Scan for the cell matching the given text and deliver its [X, Y] coordinate at center. 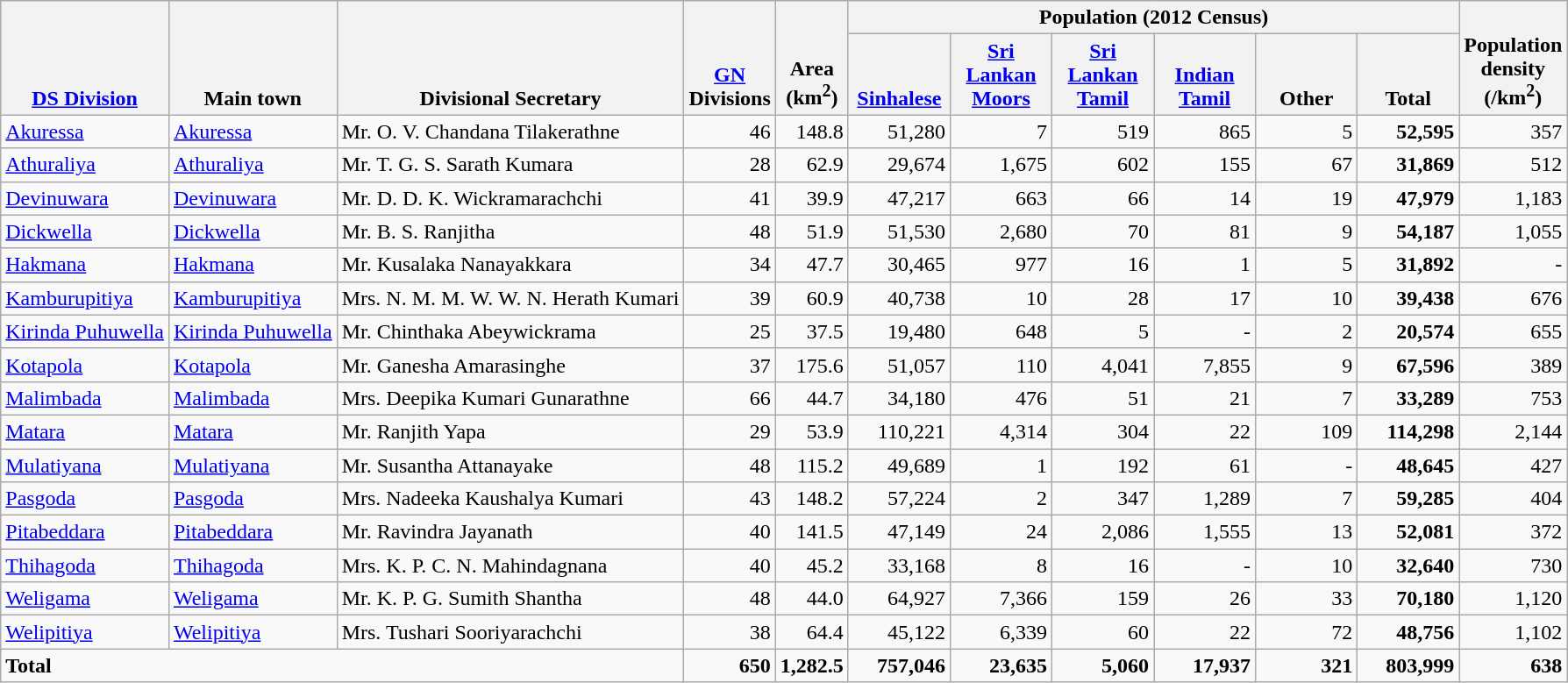
476 [1001, 398]
110 [1001, 365]
1,675 [1001, 165]
64.4 [812, 632]
33 [1307, 599]
Mr. D. D. K. Wickramarachchi [510, 198]
Divisional Secretary [510, 58]
44.0 [812, 599]
34 [730, 265]
Mr. B. S. Ranjitha [510, 231]
Mr. K. P. G. Sumith Shantha [510, 599]
51 [1102, 398]
51,530 [899, 231]
39 [730, 298]
6,339 [1001, 632]
Mr. Ranjith Yapa [510, 431]
1,183 [1514, 198]
45,122 [899, 632]
48,645 [1408, 466]
4,041 [1102, 365]
29,674 [899, 165]
Mrs. Deepika Kumari Gunarathne [510, 398]
1,102 [1514, 632]
45.2 [812, 566]
977 [1001, 265]
51,280 [899, 132]
19,480 [899, 331]
37 [730, 365]
5,060 [1102, 665]
512 [1514, 165]
Sri Lankan Moors [1001, 75]
DS Division [85, 58]
Mr. Ravindra Jayanath [510, 532]
47.7 [812, 265]
148.8 [812, 132]
304 [1102, 431]
4,314 [1001, 431]
52,595 [1408, 132]
47,979 [1408, 198]
602 [1102, 165]
1,120 [1514, 599]
638 [1514, 665]
67,596 [1408, 365]
43 [730, 499]
Populationdensity(/km2) [1514, 58]
753 [1514, 398]
47,149 [899, 532]
389 [1514, 365]
347 [1102, 499]
57,224 [899, 499]
7,366 [1001, 599]
33,168 [899, 566]
59,285 [1408, 499]
33,289 [1408, 398]
34,180 [899, 398]
Sinhalese [899, 75]
13 [1307, 532]
49,689 [899, 466]
115.2 [812, 466]
GNDivisions [730, 58]
1,055 [1514, 231]
159 [1102, 599]
21 [1205, 398]
8 [1001, 566]
31,892 [1408, 265]
676 [1514, 298]
192 [1102, 466]
Population (2012 Census) [1153, 18]
357 [1514, 132]
30,465 [899, 265]
26 [1205, 599]
Mrs. Nadeeka Kaushalya Kumari [510, 499]
663 [1001, 198]
865 [1205, 132]
2,086 [1102, 532]
Mr. O. V. Chandana Tilakerathne [510, 132]
41 [730, 198]
Mr. Chinthaka Abeywickrama [510, 331]
Mrs. N. M. M. W. W. N. Herath Kumari [510, 298]
60.9 [812, 298]
23,635 [1001, 665]
51.9 [812, 231]
648 [1001, 331]
64,927 [899, 599]
54,187 [1408, 231]
53.9 [812, 431]
7,855 [1205, 365]
Mrs. K. P. C. N. Mahindagnana [510, 566]
17,937 [1205, 665]
Mr. Ganesha Amarasinghe [510, 365]
61 [1205, 466]
2,144 [1514, 431]
81 [1205, 231]
70,180 [1408, 599]
48,756 [1408, 632]
67 [1307, 165]
38 [730, 632]
114,298 [1408, 431]
519 [1102, 132]
Mr. Kusalaka Nanayakkara [510, 265]
52,081 [1408, 532]
39.9 [812, 198]
404 [1514, 499]
757,046 [899, 665]
148.2 [812, 499]
109 [1307, 431]
47,217 [899, 198]
39,438 [1408, 298]
19 [1307, 198]
1,555 [1205, 532]
51,057 [899, 365]
60 [1102, 632]
650 [730, 665]
24 [1001, 532]
Mr. Susantha Attanayake [510, 466]
Mr. T. G. S. Sarath Kumara [510, 165]
20,574 [1408, 331]
321 [1307, 665]
46 [730, 132]
Other [1307, 75]
1,282.5 [812, 665]
655 [1514, 331]
803,999 [1408, 665]
40,738 [899, 298]
2,680 [1001, 231]
62.9 [812, 165]
155 [1205, 165]
25 [730, 331]
29 [730, 431]
Area(km2) [812, 58]
14 [1205, 198]
31,869 [1408, 165]
110,221 [899, 431]
72 [1307, 632]
141.5 [812, 532]
37.5 [812, 331]
70 [1102, 231]
427 [1514, 466]
17 [1205, 298]
Mrs. Tushari Sooriyarachchi [510, 632]
IndianTamil [1205, 75]
44.7 [812, 398]
Main town [253, 58]
32,640 [1408, 566]
730 [1514, 566]
372 [1514, 532]
Sri LankanTamil [1102, 75]
175.6 [812, 365]
1,289 [1205, 499]
